Search for the cell housing the specified text and yield its [X, Y] center coordinate. 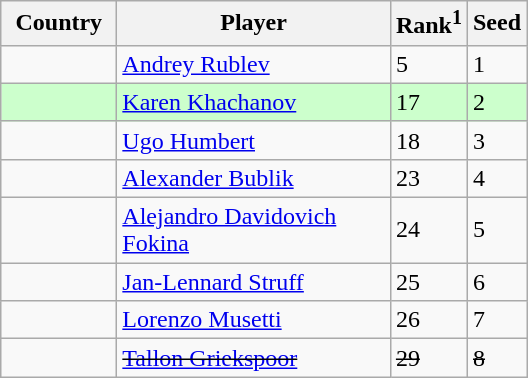
Tallon Griekspoor [254, 358]
Andrey Rublev [254, 64]
26 [428, 320]
23 [428, 178]
Rank1 [428, 24]
Country [59, 24]
3 [496, 140]
Lorenzo Musetti [254, 320]
8 [496, 358]
Karen Khachanov [254, 102]
Player [254, 24]
Jan-Lennard Struff [254, 282]
Alejandro Davidovich Fokina [254, 230]
Seed [496, 24]
29 [428, 358]
17 [428, 102]
18 [428, 140]
4 [496, 178]
2 [496, 102]
Ugo Humbert [254, 140]
25 [428, 282]
7 [496, 320]
24 [428, 230]
6 [496, 282]
Alexander Bublik [254, 178]
1 [496, 64]
